Determine the (X, Y) coordinate at the center of the cell enclosing the given text.  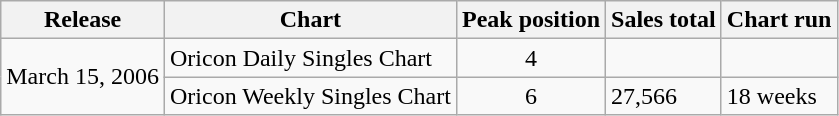
Peak position (530, 20)
18 weeks (779, 96)
6 (530, 96)
Chart run (779, 20)
Oricon Weekly Singles Chart (310, 96)
Chart (310, 20)
Oricon Daily Singles Chart (310, 58)
27,566 (664, 96)
4 (530, 58)
Release (83, 20)
Sales total (664, 20)
March 15, 2006 (83, 77)
